For the text-containing cell, return its midpoint in [x, y] coordinate format. 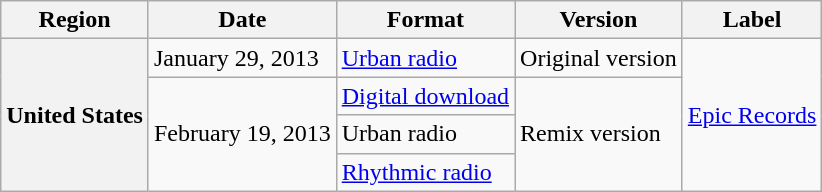
Label [752, 20]
Original version [599, 58]
Epic Records [752, 115]
Digital download [425, 96]
January 29, 2013 [242, 58]
February 19, 2013 [242, 134]
Rhythmic radio [425, 172]
Region [75, 20]
Format [425, 20]
United States [75, 115]
Remix version [599, 134]
Date [242, 20]
Version [599, 20]
